Search for the cell housing the specified text and yield its (X, Y) center coordinate. 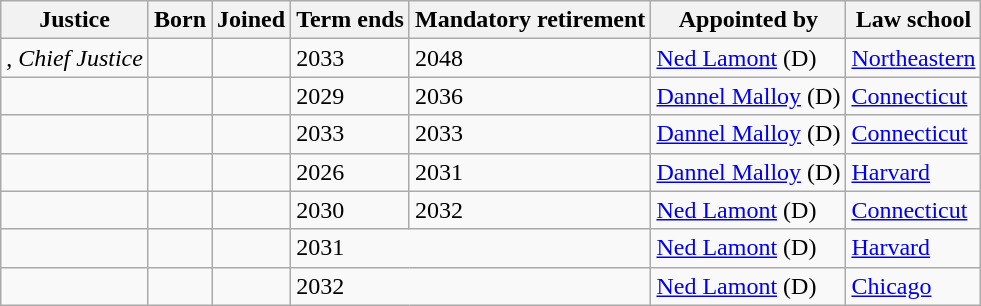
Chicago (914, 286)
2030 (350, 210)
Term ends (350, 20)
2036 (530, 96)
Joined (252, 20)
Justice (75, 20)
Mandatory retirement (530, 20)
2026 (350, 172)
Born (180, 20)
Law school (914, 20)
Appointed by (748, 20)
2048 (530, 58)
, Chief Justice (75, 58)
2029 (350, 96)
Northeastern (914, 58)
